Pinpoint the cell where the given text exists, returning its (X, Y) midpoint coordinate. 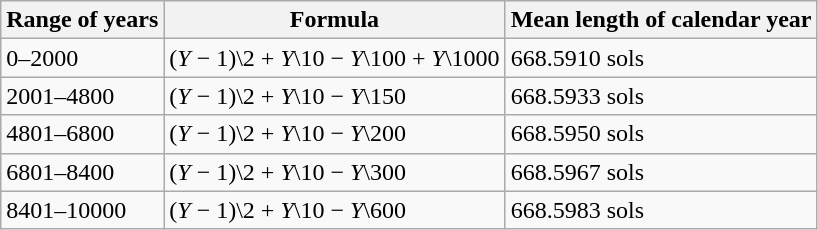
668.5933 sols (661, 96)
(Y − 1)\2 + Y\10 − Y\300 (334, 172)
Range of years (82, 20)
(Y − 1)\2 + Y\10 − Y\100 + Y\1000 (334, 58)
(Y − 1)\2 + Y\10 − Y\600 (334, 210)
668.5983 sols (661, 210)
Mean length of calendar year (661, 20)
8401–10000 (82, 210)
6801–8400 (82, 172)
4801–6800 (82, 134)
0–2000 (82, 58)
668.5967 sols (661, 172)
(Y − 1)\2 + Y\10 − Y\150 (334, 96)
668.5910 sols (661, 58)
2001–4800 (82, 96)
Formula (334, 20)
668.5950 sols (661, 134)
(Y − 1)\2 + Y\10 − Y\200 (334, 134)
